For the text-containing cell, return its midpoint in [X, Y] coordinate format. 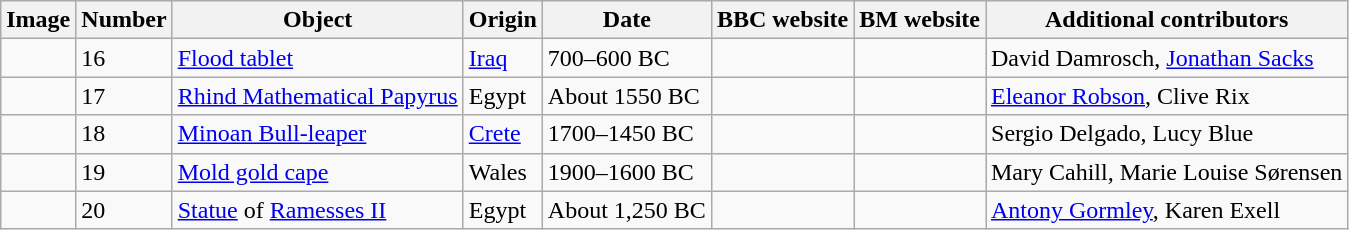
Sergio Delgado, Lucy Blue [1167, 134]
Flood tablet [318, 58]
Mold gold cape [318, 172]
About 1550 BC [626, 96]
Mary Cahill, Marie Louise Sørensen [1167, 172]
20 [124, 210]
Statue of Ramesses II [318, 210]
Minoan Bull-leaper [318, 134]
BBC website [782, 20]
Eleanor Robson, Clive Rix [1167, 96]
16 [124, 58]
Wales [502, 172]
Date [626, 20]
18 [124, 134]
Object [318, 20]
About 1,250 BC [626, 210]
Additional contributors [1167, 20]
Origin [502, 20]
Iraq [502, 58]
Crete [502, 134]
1900–1600 BC [626, 172]
Rhind Mathematical Papyrus [318, 96]
David Damrosch, Jonathan Sacks [1167, 58]
17 [124, 96]
1700–1450 BC [626, 134]
Image [38, 20]
19 [124, 172]
Number [124, 20]
Antony Gormley, Karen Exell [1167, 210]
700–600 BC [626, 58]
BM website [920, 20]
